Extract the (X, Y) coordinate from the center of the cell holding the provided text.  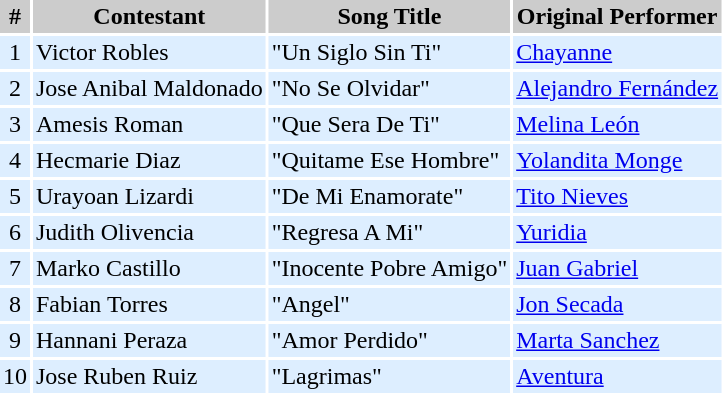
"Regresa A Mi" (390, 232)
1 (15, 52)
"De Mi Enamorate" (390, 196)
Tito Nieves (617, 196)
"Que Sera De Ti" (390, 124)
5 (15, 196)
8 (15, 304)
Chayanne (617, 52)
"No Se Olvidar" (390, 88)
2 (15, 88)
Yuridia (617, 232)
Original Performer (617, 16)
"Un Siglo Sin Ti" (390, 52)
Hannani Peraza (150, 340)
Hecmarie Diaz (150, 160)
"Lagrimas" (390, 376)
Amesis Roman (150, 124)
"Amor Perdido" (390, 340)
10 (15, 376)
Urayoan Lizardi (150, 196)
Victor Robles (150, 52)
Melina León (617, 124)
Jose Anibal Maldonado (150, 88)
Yolandita Monge (617, 160)
"Angel" (390, 304)
3 (15, 124)
6 (15, 232)
Fabian Torres (150, 304)
"Quitame Ese Hombre" (390, 160)
Jon Secada (617, 304)
Aventura (617, 376)
Song Title (390, 16)
Alejandro Fernández (617, 88)
Judith Olivencia (150, 232)
Jose Ruben Ruiz (150, 376)
# (15, 16)
Marta Sanchez (617, 340)
Juan Gabriel (617, 268)
7 (15, 268)
"Inocente Pobre Amigo" (390, 268)
9 (15, 340)
Marko Castillo (150, 268)
Contestant (150, 16)
4 (15, 160)
